Find where the given text appears and provide that cell's center as [x, y] coordinate. 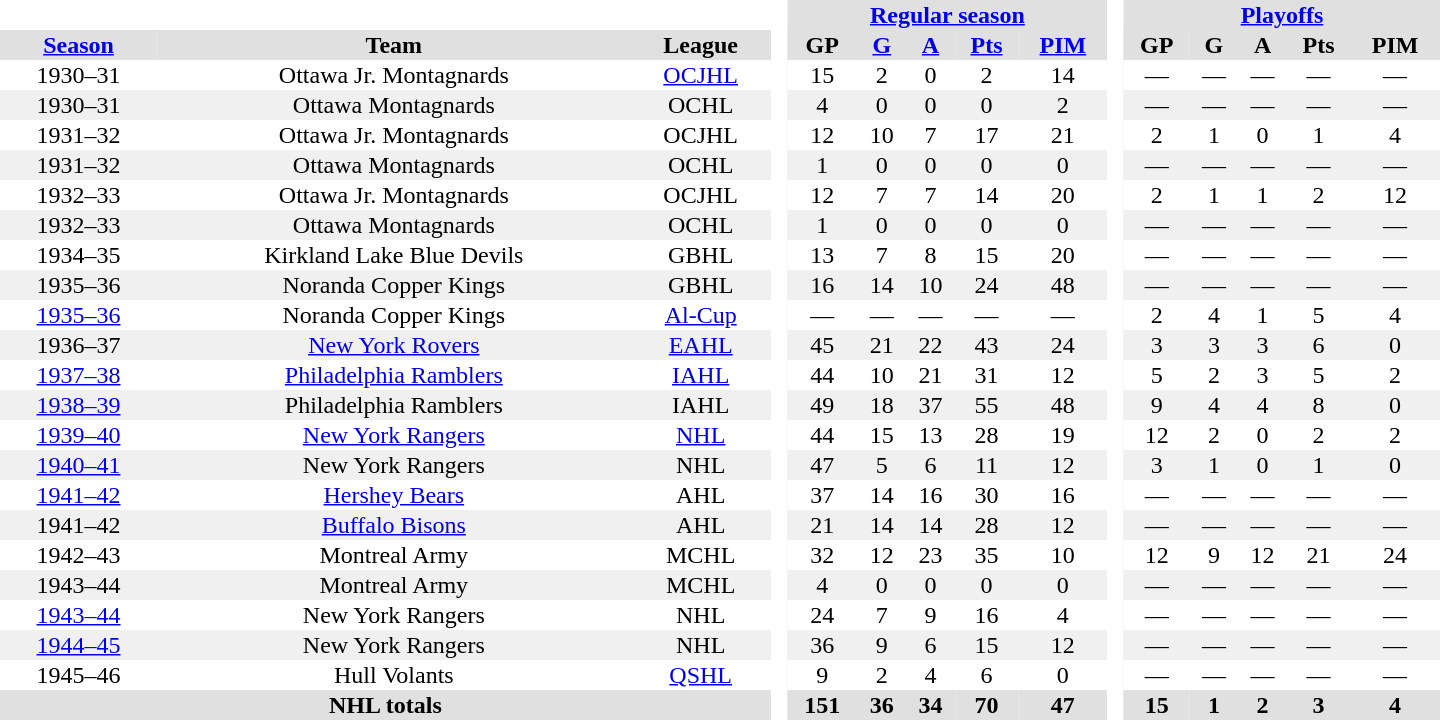
Regular season [948, 15]
1945–46 [78, 675]
11 [986, 465]
Hull Volants [394, 675]
22 [930, 345]
League [701, 45]
Hershey Bears [394, 495]
1937–38 [78, 375]
23 [930, 555]
Season [78, 45]
32 [822, 555]
EAHL [701, 345]
NHL totals [386, 705]
1936–37 [78, 345]
45 [822, 345]
1939–40 [78, 435]
Al-Cup [701, 315]
49 [822, 405]
1944–45 [78, 645]
19 [1063, 435]
QSHL [701, 675]
Team [394, 45]
70 [986, 705]
31 [986, 375]
1938–39 [78, 405]
55 [986, 405]
New York Rovers [394, 345]
1940–41 [78, 465]
151 [822, 705]
34 [930, 705]
Buffalo Bisons [394, 525]
Kirkland Lake Blue Devils [394, 255]
1934–35 [78, 255]
18 [882, 405]
30 [986, 495]
35 [986, 555]
Playoffs [1282, 15]
17 [986, 135]
1942–43 [78, 555]
43 [986, 345]
